Output the [X, Y] coordinate of the center of the cell containing the given text.  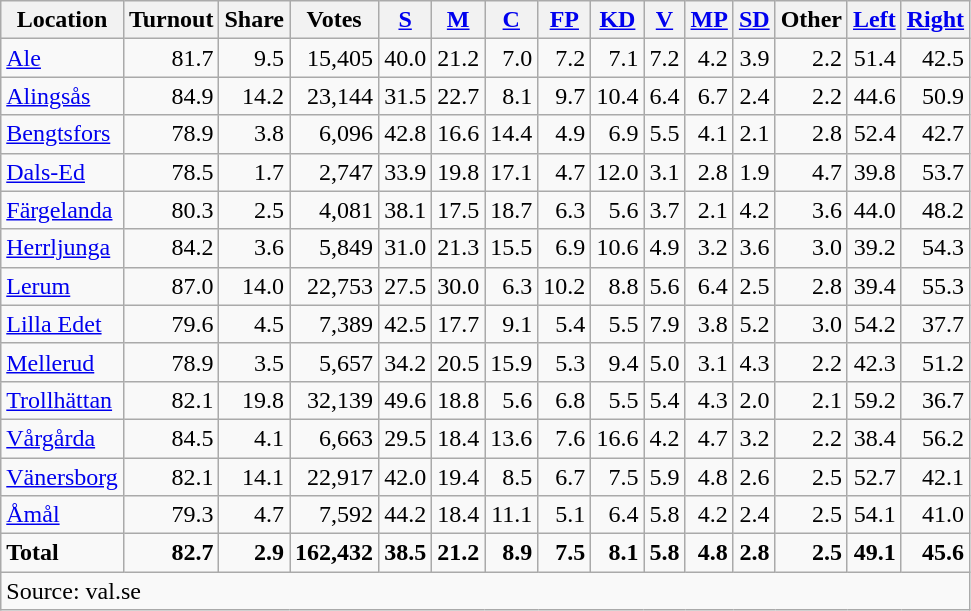
6.8 [564, 400]
Turnout [171, 20]
1.9 [754, 172]
Ale [62, 58]
7.6 [564, 438]
Dals-Ed [62, 172]
Source: val.se [486, 591]
38.4 [874, 438]
Lerum [62, 286]
Left [874, 20]
22,917 [334, 477]
33.9 [406, 172]
Total [62, 553]
22,753 [334, 286]
10.6 [618, 248]
15.5 [512, 248]
5,849 [334, 248]
12.0 [618, 172]
11.1 [512, 515]
4.5 [254, 324]
20.5 [458, 362]
84.5 [171, 438]
Lilla Edet [62, 324]
52.7 [874, 477]
13.6 [512, 438]
Alingsås [62, 96]
7,592 [334, 515]
Right [935, 20]
81.7 [171, 58]
2.9 [254, 553]
22.7 [458, 96]
5.2 [754, 324]
14.4 [512, 134]
Other [811, 20]
54.2 [874, 324]
6,663 [334, 438]
Herrljunga [62, 248]
C [512, 20]
V [664, 20]
49.1 [874, 553]
Vårgårda [62, 438]
15,405 [334, 58]
2,747 [334, 172]
2.6 [754, 477]
30.0 [458, 286]
54.3 [935, 248]
50.9 [935, 96]
2.0 [754, 400]
42.0 [406, 477]
14.2 [254, 96]
17.7 [458, 324]
17.5 [458, 210]
Trollhättan [62, 400]
9.7 [564, 96]
9.5 [254, 58]
7.0 [512, 58]
162,432 [334, 553]
3.9 [754, 58]
40.0 [406, 58]
1.7 [254, 172]
SD [754, 20]
7,389 [334, 324]
7.9 [664, 324]
44.6 [874, 96]
27.5 [406, 286]
42.8 [406, 134]
44.2 [406, 515]
51.4 [874, 58]
39.4 [874, 286]
5.9 [664, 477]
29.5 [406, 438]
Mellerud [62, 362]
7.1 [618, 58]
10.2 [564, 286]
17.1 [512, 172]
8.8 [618, 286]
78.5 [171, 172]
Share [254, 20]
3.5 [254, 362]
5.0 [664, 362]
9.4 [618, 362]
Bengtsfors [62, 134]
MP [709, 20]
80.3 [171, 210]
34.2 [406, 362]
Location [62, 20]
10.4 [618, 96]
32,139 [334, 400]
9.1 [512, 324]
4,081 [334, 210]
5.1 [564, 515]
39.2 [874, 248]
5.3 [564, 362]
Färgelanda [62, 210]
82.7 [171, 553]
52.4 [874, 134]
8.9 [512, 553]
18.8 [458, 400]
Votes [334, 20]
44.0 [874, 210]
31.5 [406, 96]
56.2 [935, 438]
38.5 [406, 553]
49.6 [406, 400]
45.6 [935, 553]
M [458, 20]
Åmål [62, 515]
42.1 [935, 477]
79.3 [171, 515]
8.5 [512, 477]
36.7 [935, 400]
15.9 [512, 362]
41.0 [935, 515]
54.1 [874, 515]
5,657 [334, 362]
6,096 [334, 134]
3.7 [664, 210]
87.0 [171, 286]
31.0 [406, 248]
19.4 [458, 477]
51.2 [935, 362]
14.0 [254, 286]
S [406, 20]
84.9 [171, 96]
84.2 [171, 248]
48.2 [935, 210]
59.2 [874, 400]
21.3 [458, 248]
79.6 [171, 324]
39.8 [874, 172]
14.1 [254, 477]
55.3 [935, 286]
18.7 [512, 210]
23,144 [334, 96]
53.7 [935, 172]
37.7 [935, 324]
42.3 [874, 362]
FP [564, 20]
42.7 [935, 134]
Vänersborg [62, 477]
KD [618, 20]
38.1 [406, 210]
